Capture the cell that displays the provided text and extract its [x, y] central coordinate. 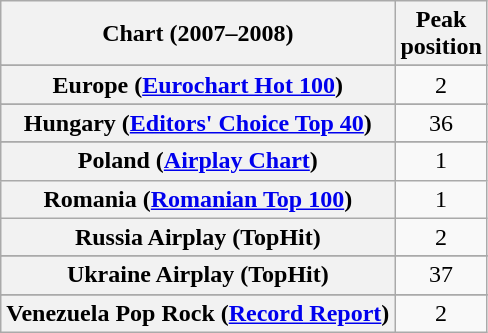
Chart (2007–2008) [198, 34]
Romania (Romanian Top 100) [198, 199]
Europe (Eurochart Hot 100) [198, 85]
Peakposition [441, 34]
37 [441, 275]
Hungary (Editors' Choice Top 40) [198, 123]
36 [441, 123]
Ukraine Airplay (TopHit) [198, 275]
Venezuela Pop Rock (Record Report) [198, 313]
Russia Airplay (TopHit) [198, 237]
Poland (Airplay Chart) [198, 161]
